Identify which cell holds the provided text, then report its (x, y) central coordinate. 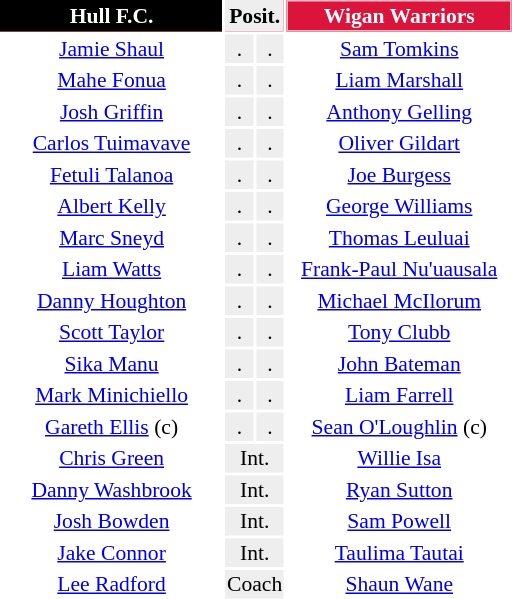
Sam Powell (400, 521)
Chris Green (112, 458)
Liam Watts (112, 269)
Danny Houghton (112, 300)
Scott Taylor (112, 332)
George Williams (400, 206)
Sam Tomkins (400, 48)
Jamie Shaul (112, 48)
Oliver Gildart (400, 143)
Danny Washbrook (112, 490)
Ryan Sutton (400, 490)
Carlos Tuimavave (112, 143)
Mahe Fonua (112, 80)
Willie Isa (400, 458)
Gareth Ellis (c) (112, 426)
Sika Manu (112, 364)
Posit. (255, 16)
Marc Sneyd (112, 238)
Thomas Leuluai (400, 238)
Liam Farrell (400, 395)
Wigan Warriors (400, 16)
Josh Griffin (112, 112)
Sean O'Loughlin (c) (400, 426)
Albert Kelly (112, 206)
Coach (255, 584)
Liam Marshall (400, 80)
Frank-Paul Nu'uausala (400, 269)
Mark Minichiello (112, 395)
Shaun Wane (400, 584)
Jake Connor (112, 552)
John Bateman (400, 364)
Lee Radford (112, 584)
Joe Burgess (400, 174)
Hull F.C. (112, 16)
Taulima Tautai (400, 552)
Michael McIlorum (400, 300)
Tony Clubb (400, 332)
Fetuli Talanoa (112, 174)
Anthony Gelling (400, 112)
Josh Bowden (112, 521)
